Identify which cell holds the provided text, then report its [X, Y] central coordinate. 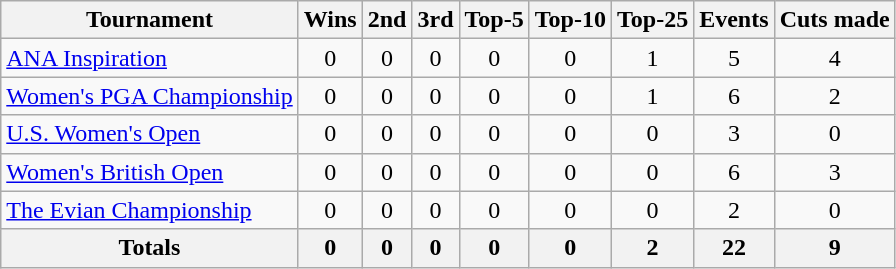
ANA Inspiration [150, 58]
4 [834, 58]
5 [734, 58]
The Evian Championship [150, 210]
9 [834, 248]
22 [734, 248]
Wins [330, 20]
3rd [436, 20]
Women's British Open [150, 172]
2nd [387, 20]
Tournament [150, 20]
Cuts made [834, 20]
Women's PGA Championship [150, 96]
Top-25 [652, 20]
Totals [150, 248]
U.S. Women's Open [150, 134]
Top-10 [570, 20]
Events [734, 20]
Top-5 [494, 20]
